Return the [X, Y] coordinate for the center point of the cell that contains the specified text.  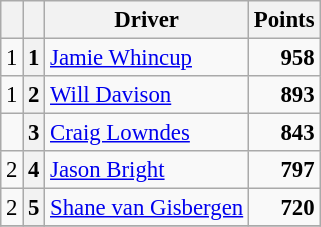
893 [284, 95]
5 [34, 208]
Points [284, 20]
Jason Bright [147, 170]
Shane van Gisbergen [147, 208]
3 [34, 133]
Will Davison [147, 95]
720 [284, 208]
797 [284, 170]
843 [284, 133]
Jamie Whincup [147, 58]
Driver [147, 20]
958 [284, 58]
Craig Lowndes [147, 133]
4 [34, 170]
